Pinpoint the cell where the given text exists, returning its [x, y] midpoint coordinate. 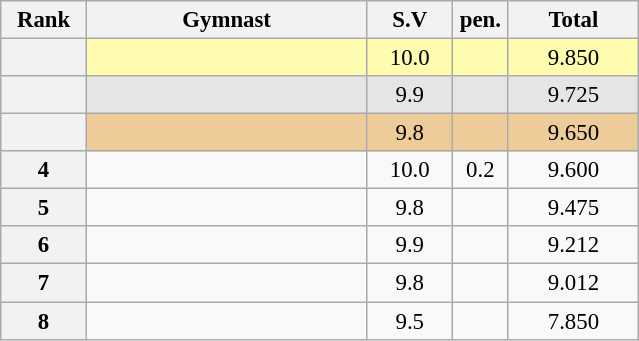
4 [44, 170]
pen. [481, 20]
0.2 [481, 170]
9.600 [574, 170]
9.650 [574, 133]
9.212 [574, 245]
Gymnast [226, 20]
9.475 [574, 208]
9.5 [410, 321]
9.850 [574, 58]
9.725 [574, 95]
Total [574, 20]
6 [44, 245]
7 [44, 283]
5 [44, 208]
8 [44, 321]
7.850 [574, 321]
Rank [44, 20]
9.012 [574, 283]
S.V [410, 20]
